Extract the [x, y] coordinate from the center of the cell holding the provided text.  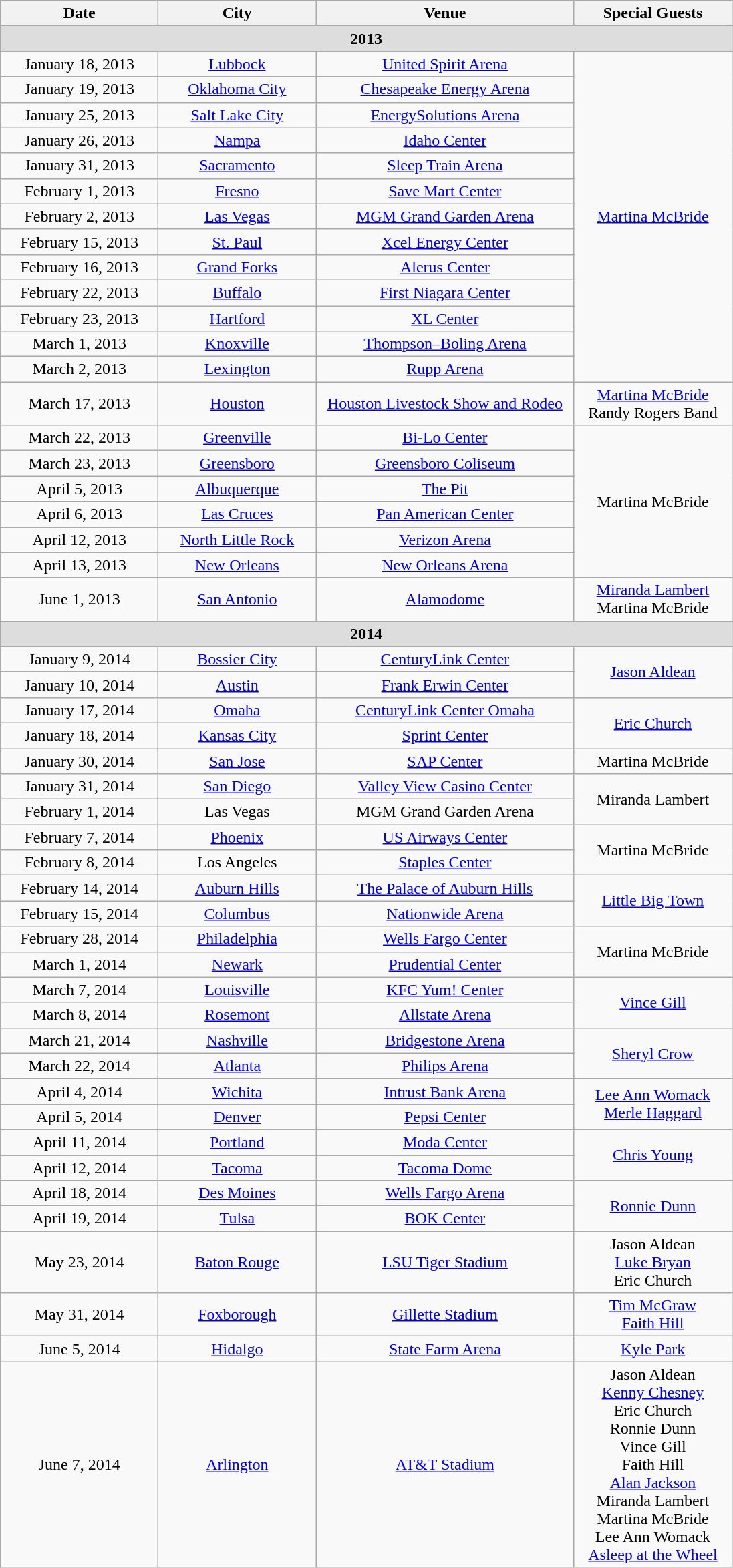
February 14, 2014 [80, 888]
Arlington [237, 1464]
KFC Yum! Center [445, 990]
Des Moines [237, 1193]
February 22, 2013 [80, 292]
Hidalgo [237, 1349]
January 10, 2014 [80, 684]
May 31, 2014 [80, 1314]
Chesapeake Energy Arena [445, 89]
Alamodome [445, 600]
Salt Lake City [237, 115]
Rupp Arena [445, 369]
Rosemont [237, 1015]
Jason Aldean [653, 672]
Grand Forks [237, 267]
Newark [237, 964]
Bossier City [237, 659]
Nashville [237, 1040]
Pan American Center [445, 514]
Eric Church [653, 723]
Sacramento [237, 166]
February 7, 2014 [80, 837]
March 7, 2014 [80, 990]
Kansas City [237, 735]
Houston Livestock Show and Rodeo [445, 403]
Venue [445, 13]
New Orleans [237, 565]
Intrust Bank Arena [445, 1091]
Jason AldeanLuke BryanEric Church [653, 1262]
St. Paul [237, 242]
April 19, 2014 [80, 1219]
Columbus [237, 914]
Baton Rouge [237, 1262]
Idaho Center [445, 140]
Vince Gill [653, 1002]
Atlanta [237, 1066]
January 9, 2014 [80, 659]
Wells Fargo Arena [445, 1193]
June 7, 2014 [80, 1464]
March 22, 2014 [80, 1066]
San Jose [237, 761]
April 5, 2014 [80, 1117]
2013 [366, 39]
Nationwide Arena [445, 914]
Philadelphia [237, 939]
EnergySolutions Arena [445, 115]
BOK Center [445, 1219]
March 1, 2013 [80, 344]
Greenville [237, 438]
The Palace of Auburn Hills [445, 888]
Xcel Energy Center [445, 242]
San Antonio [237, 600]
New Orleans Arena [445, 565]
Phoenix [237, 837]
Allstate Arena [445, 1015]
Chris Young [653, 1155]
January 17, 2014 [80, 710]
January 30, 2014 [80, 761]
June 5, 2014 [80, 1349]
Bridgestone Arena [445, 1040]
Omaha [237, 710]
February 15, 2013 [80, 242]
Foxborough [237, 1314]
The Pit [445, 489]
Gillette Stadium [445, 1314]
February 28, 2014 [80, 939]
Bi-Lo Center [445, 438]
AT&T Stadium [445, 1464]
April 12, 2013 [80, 540]
North Little Rock [237, 540]
SAP Center [445, 761]
April 18, 2014 [80, 1193]
Denver [237, 1117]
Fresno [237, 191]
Kyle Park [653, 1349]
January 31, 2013 [80, 166]
Lee Ann WomackMerle Haggard [653, 1104]
April 13, 2013 [80, 565]
Oklahoma City [237, 89]
Alerus Center [445, 267]
Prudential Center [445, 964]
January 26, 2013 [80, 140]
Buffalo [237, 292]
January 25, 2013 [80, 115]
January 18, 2013 [80, 64]
February 1, 2013 [80, 191]
Tulsa [237, 1219]
City [237, 13]
Valley View Casino Center [445, 787]
Greensboro [237, 463]
Save Mart Center [445, 191]
March 8, 2014 [80, 1015]
Date [80, 13]
May 23, 2014 [80, 1262]
Knoxville [237, 344]
LSU Tiger Stadium [445, 1262]
Miranda LambertMartina McBride [653, 600]
Greensboro Coliseum [445, 463]
April 11, 2014 [80, 1142]
Austin [237, 684]
Sleep Train Arena [445, 166]
XL Center [445, 319]
Jason AldeanKenny ChesneyEric ChurchRonnie DunnVince GillFaith HillAlan JacksonMiranda LambertMartina McBrideLee Ann WomackAsleep at the Wheel [653, 1464]
Lubbock [237, 64]
State Farm Arena [445, 1349]
Miranda Lambert [653, 799]
Nampa [237, 140]
Portland [237, 1142]
January 19, 2013 [80, 89]
First Niagara Center [445, 292]
CenturyLink Center Omaha [445, 710]
January 31, 2014 [80, 787]
Lexington [237, 369]
Pepsi Center [445, 1117]
Moda Center [445, 1142]
Philips Arena [445, 1066]
Los Angeles [237, 863]
Sheryl Crow [653, 1053]
February 23, 2013 [80, 319]
Verizon Arena [445, 540]
Sprint Center [445, 735]
Houston [237, 403]
Wichita [237, 1091]
April 6, 2013 [80, 514]
United Spirit Arena [445, 64]
2014 [366, 634]
January 18, 2014 [80, 735]
Louisville [237, 990]
Tacoma [237, 1168]
April 12, 2014 [80, 1168]
Frank Erwin Center [445, 684]
March 21, 2014 [80, 1040]
San Diego [237, 787]
February 15, 2014 [80, 914]
February 2, 2013 [80, 216]
March 23, 2013 [80, 463]
Albuquerque [237, 489]
Little Big Town [653, 901]
Special Guests [653, 13]
February 8, 2014 [80, 863]
Hartford [237, 319]
March 2, 2013 [80, 369]
Tacoma Dome [445, 1168]
Las Cruces [237, 514]
June 1, 2013 [80, 600]
February 16, 2013 [80, 267]
Ronnie Dunn [653, 1206]
April 4, 2014 [80, 1091]
CenturyLink Center [445, 659]
Auburn Hills [237, 888]
US Airways Center [445, 837]
Staples Center [445, 863]
Thompson–Boling Arena [445, 344]
March 17, 2013 [80, 403]
Martina McBrideRandy Rogers Band [653, 403]
April 5, 2013 [80, 489]
March 22, 2013 [80, 438]
February 1, 2014 [80, 812]
March 1, 2014 [80, 964]
Wells Fargo Center [445, 939]
Tim McGrawFaith Hill [653, 1314]
